Determine the (x, y) coordinate at the center of the cell enclosing the given text.  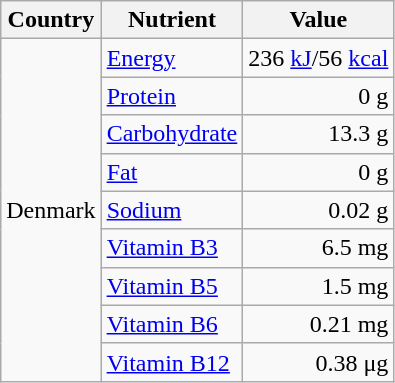
Carbohydrate (172, 134)
236 kJ/56 kcal (318, 58)
Fat (172, 172)
0.21 mg (318, 324)
6.5 mg (318, 248)
Protein (172, 96)
Vitamin B5 (172, 286)
0.02 g (318, 210)
Country (51, 20)
Sodium (172, 210)
Value (318, 20)
1.5 mg (318, 286)
0.38 μg (318, 362)
Vitamin B12 (172, 362)
Vitamin B3 (172, 248)
Nutrient (172, 20)
13.3 g (318, 134)
Vitamin B6 (172, 324)
Energy (172, 58)
Denmark (51, 210)
